Search for the cell housing the specified text and yield its (x, y) center coordinate. 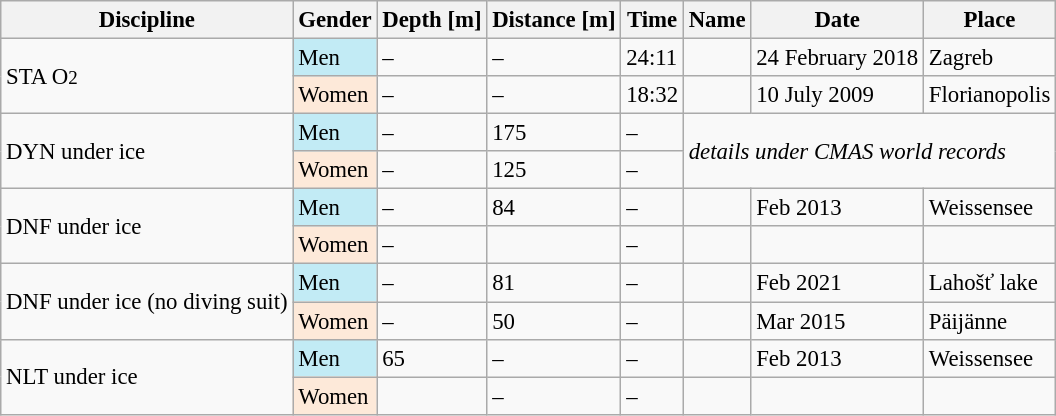
81 (554, 283)
Mar 2015 (838, 321)
Time (652, 20)
Distance [m] (554, 20)
Discipline (147, 20)
details under CMAS world records (869, 152)
24 February 2018 (838, 58)
Depth [m] (432, 20)
175 (554, 133)
65 (432, 358)
10 July 2009 (838, 95)
DNF under ice (147, 226)
Name (717, 20)
Päijänne (989, 321)
Zagreb (989, 58)
50 (554, 321)
Gender (335, 20)
24:11 (652, 58)
Date (838, 20)
DNF under ice (no diving suit) (147, 302)
DYN under ice (147, 152)
NLT under ice (147, 376)
84 (554, 208)
Feb 2021 (838, 283)
Lahošť lake (989, 283)
125 (554, 170)
18:32 (652, 95)
STA O2 (147, 76)
Florianopolis (989, 95)
Place (989, 20)
